Scan for the cell matching the given text and deliver its (X, Y) coordinate at center. 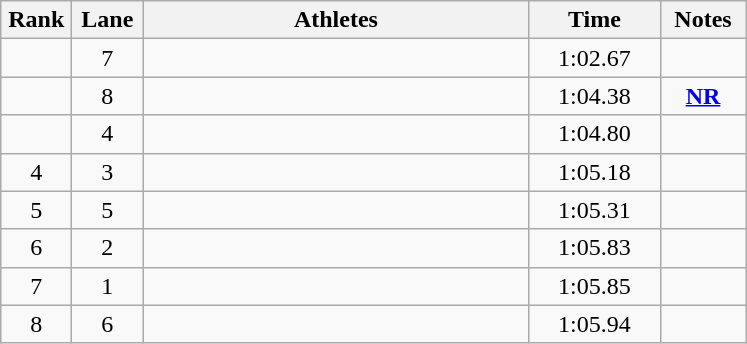
2 (108, 248)
Athletes (336, 20)
1:05.18 (594, 172)
1:05.31 (594, 210)
1:04.80 (594, 134)
1:05.83 (594, 248)
Notes (703, 20)
Lane (108, 20)
1:05.94 (594, 324)
NR (703, 96)
Time (594, 20)
Rank (36, 20)
1:02.67 (594, 58)
3 (108, 172)
1 (108, 286)
1:05.85 (594, 286)
1:04.38 (594, 96)
